Provide the (x, y) coordinate of the cell's center where the given text is located.  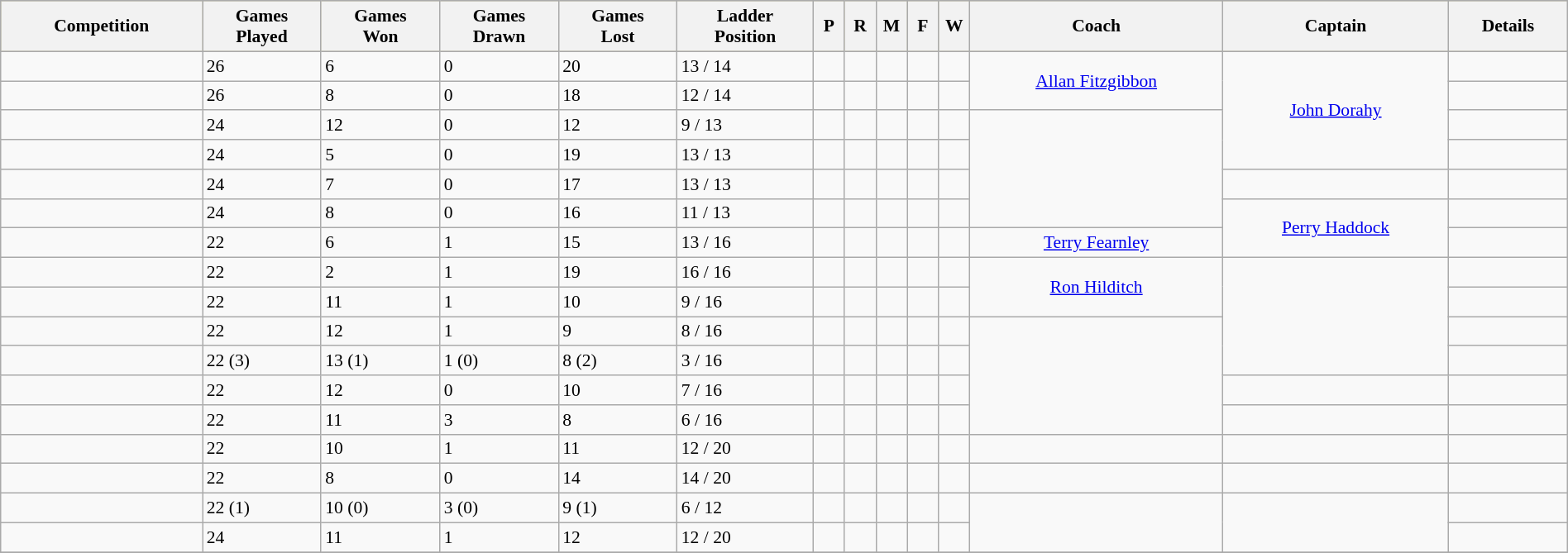
Allan Fitzgibbon (1097, 81)
GamesWon (380, 26)
M (892, 26)
GamesLost (618, 26)
R (860, 26)
W (954, 26)
13 / 16 (746, 243)
Details (1508, 26)
9 (1) (618, 508)
5 (380, 155)
John Dorahy (1336, 110)
Ron Hilditch (1097, 288)
2 (380, 273)
Coach (1097, 26)
Terry Fearnley (1097, 243)
7 / 16 (746, 390)
20 (618, 66)
17 (618, 184)
Captain (1336, 26)
10 (0) (380, 508)
GamesDrawn (500, 26)
3 / 16 (746, 361)
6 / 12 (746, 508)
13 / 14 (746, 66)
8 (2) (618, 361)
6 / 16 (746, 420)
7 (380, 184)
8 / 16 (746, 331)
1 (0) (500, 361)
22 (3) (262, 361)
13 (1) (380, 361)
11 / 13 (746, 213)
Competition (102, 26)
F (923, 26)
9 / 16 (746, 302)
9 (618, 331)
12 / 14 (746, 96)
14 (618, 479)
15 (618, 243)
16 / 16 (746, 273)
18 (618, 96)
P (829, 26)
Perry Haddock (1336, 228)
GamesPlayed (262, 26)
14 / 20 (746, 479)
LadderPosition (746, 26)
3 (0) (500, 508)
22 (1) (262, 508)
16 (618, 213)
3 (500, 420)
9 / 13 (746, 126)
